For the text-containing cell, return its midpoint in (X, Y) coordinate format. 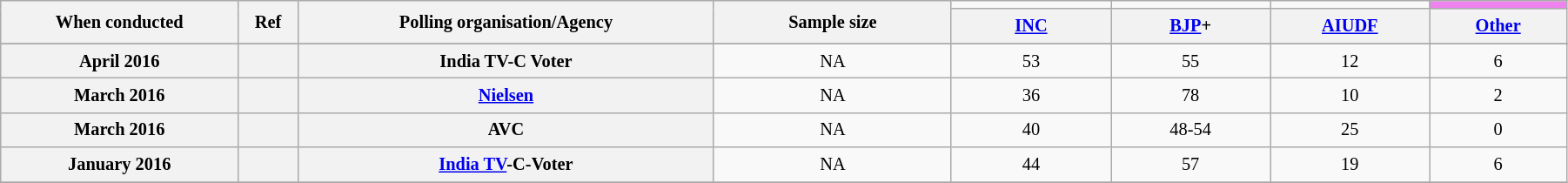
10 (1350, 95)
48-54 (1190, 130)
When conducted (120, 21)
Nielsen (506, 95)
Sample size (832, 21)
57 (1190, 165)
BJP+ (1190, 26)
Polling organisation/Agency (506, 21)
55 (1190, 61)
36 (1030, 95)
0 (1498, 130)
AIUDF (1350, 26)
April 2016 (120, 61)
40 (1030, 130)
2 (1498, 95)
Ref (268, 21)
78 (1190, 95)
44 (1030, 165)
India TV-C Voter (506, 61)
Other (1498, 26)
AVC (506, 130)
53 (1030, 61)
25 (1350, 130)
12 (1350, 61)
January 2016 (120, 165)
India TV-C-Voter (506, 165)
19 (1350, 165)
INC (1030, 26)
